Identify which cell holds the provided text, then report its (X, Y) central coordinate. 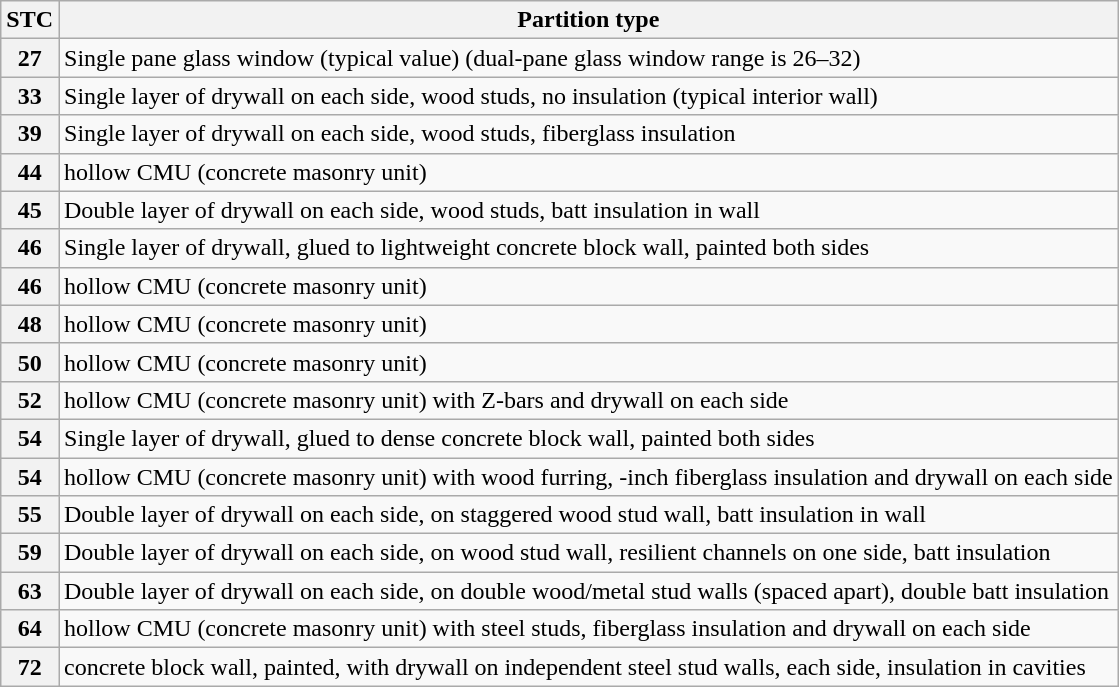
44 (30, 172)
Double layer of drywall on each side, on staggered wood stud wall, batt insulation in wall (588, 515)
Single layer of drywall, glued to dense concrete block wall, painted both sides (588, 438)
STC (30, 20)
Single layer of drywall on each side, wood studs, no insulation (typical interior wall) (588, 96)
hollow CMU (concrete masonry unit) with wood furring, -inch fiberglass insulation and drywall on each side (588, 477)
hollow CMU (concrete masonry unit) with Z-bars and drywall on each side (588, 400)
Partition type (588, 20)
33 (30, 96)
Double layer of drywall on each side, on wood stud wall, resilient channels on one side, batt insulation (588, 553)
hollow CMU (concrete masonry unit) with steel studs, fiberglass insulation and drywall on each side (588, 629)
72 (30, 667)
Single pane glass window (typical value) (dual-pane glass window range is 26–32) (588, 58)
48 (30, 324)
Double layer of drywall on each side, on double wood/metal stud walls (spaced apart), double batt insulation (588, 591)
64 (30, 629)
45 (30, 210)
59 (30, 553)
Double layer of drywall on each side, wood studs, batt insulation in wall (588, 210)
50 (30, 362)
Single layer of drywall on each side, wood studs, fiberglass insulation (588, 134)
Single layer of drywall, glued to lightweight concrete block wall, painted both sides (588, 248)
55 (30, 515)
27 (30, 58)
63 (30, 591)
concrete block wall, painted, with drywall on independent steel stud walls, each side, insulation in cavities (588, 667)
52 (30, 400)
39 (30, 134)
